Detect which cell encompasses the target text, then output its [X, Y] center coordinate. 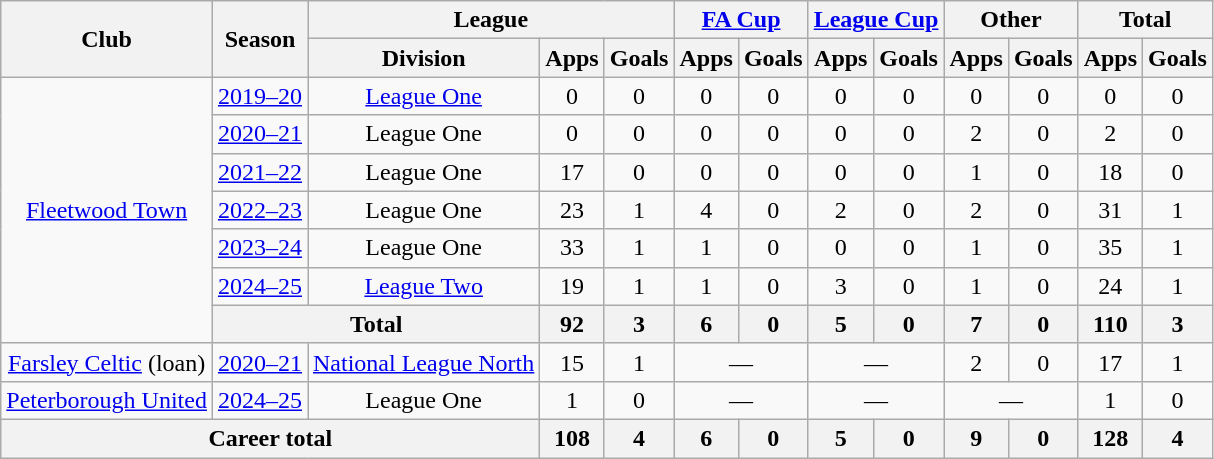
35 [1110, 248]
7 [976, 324]
2022–23 [260, 210]
National League North [424, 362]
31 [1110, 210]
Career total [270, 438]
2019–20 [260, 96]
Other [1011, 20]
Division [424, 58]
110 [1110, 324]
League Cup [876, 20]
33 [572, 248]
15 [572, 362]
2021–22 [260, 172]
24 [1110, 286]
Peterborough United [107, 400]
Fleetwood Town [107, 210]
19 [572, 286]
128 [1110, 438]
Club [107, 39]
League [491, 20]
2023–24 [260, 248]
18 [1110, 172]
League Two [424, 286]
9 [976, 438]
108 [572, 438]
FA Cup [741, 20]
Season [260, 39]
23 [572, 210]
Farsley Celtic (loan) [107, 362]
92 [572, 324]
